Locate the cell with the specified text and output its (X, Y) center coordinate. 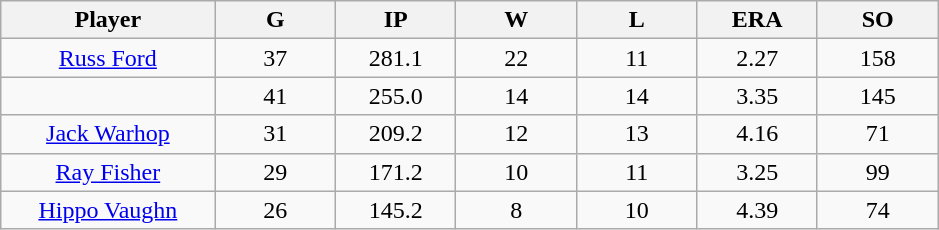
8 (516, 210)
281.1 (395, 58)
171.2 (395, 172)
145 (878, 96)
29 (275, 172)
209.2 (395, 134)
W (516, 20)
Player (108, 20)
ERA (757, 20)
3.35 (757, 96)
145.2 (395, 210)
99 (878, 172)
74 (878, 210)
12 (516, 134)
Russ Ford (108, 58)
31 (275, 134)
41 (275, 96)
SO (878, 20)
3.25 (757, 172)
4.16 (757, 134)
Jack Warhop (108, 134)
13 (636, 134)
26 (275, 210)
4.39 (757, 210)
71 (878, 134)
G (275, 20)
2.27 (757, 58)
255.0 (395, 96)
Ray Fisher (108, 172)
L (636, 20)
37 (275, 58)
22 (516, 58)
Hippo Vaughn (108, 210)
IP (395, 20)
158 (878, 58)
